Provide the (X, Y) coordinate of the cell's center where the given text is located.  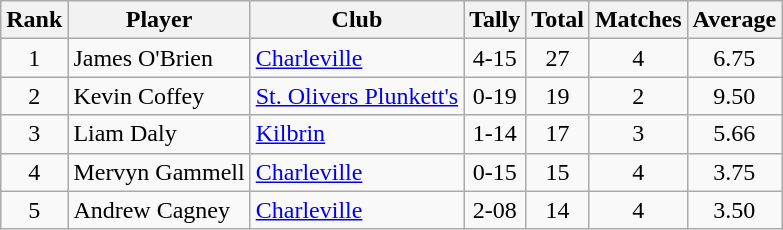
Mervyn Gammell (159, 172)
2-08 (495, 210)
3.50 (734, 210)
15 (558, 172)
Average (734, 20)
19 (558, 96)
6.75 (734, 58)
4-15 (495, 58)
5.66 (734, 134)
St. Olivers Plunkett's (356, 96)
1-14 (495, 134)
Tally (495, 20)
0-19 (495, 96)
Kevin Coffey (159, 96)
Player (159, 20)
1 (34, 58)
14 (558, 210)
3.75 (734, 172)
Matches (638, 20)
Kilbrin (356, 134)
9.50 (734, 96)
Total (558, 20)
Andrew Cagney (159, 210)
17 (558, 134)
Liam Daly (159, 134)
5 (34, 210)
Rank (34, 20)
James O'Brien (159, 58)
0-15 (495, 172)
27 (558, 58)
Club (356, 20)
